Return (x, y) of the center of cell containing provided text 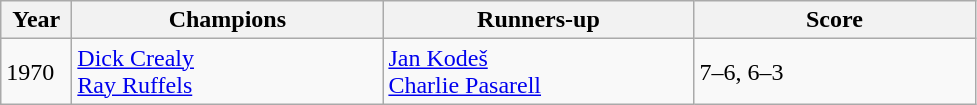
Year (36, 20)
Score (834, 20)
Jan Kodeš Charlie Pasarell (538, 72)
Runners-up (538, 20)
1970 (36, 72)
Champions (228, 20)
Dick Crealy Ray Ruffels (228, 72)
7–6, 6–3 (834, 72)
